Capture the cell that displays the provided text and extract its (X, Y) central coordinate. 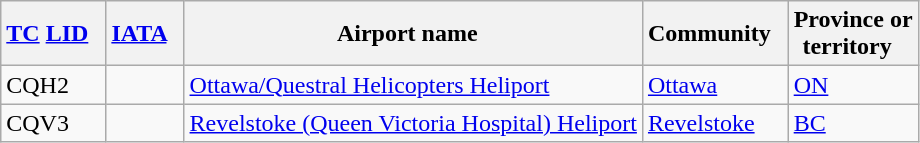
Ottawa/Questral Helicopters Heliport (413, 85)
Ottawa (715, 85)
Revelstoke (715, 123)
BC (853, 123)
Community (715, 34)
Airport name (413, 34)
Revelstoke (Queen Victoria Hospital) Heliport (413, 123)
Province orterritory (853, 34)
ON (853, 85)
IATA (145, 34)
CQV3 (54, 123)
CQH2 (54, 85)
TC LID (54, 34)
